Determine the (x, y) coordinate at the center of the cell enclosing the given text.  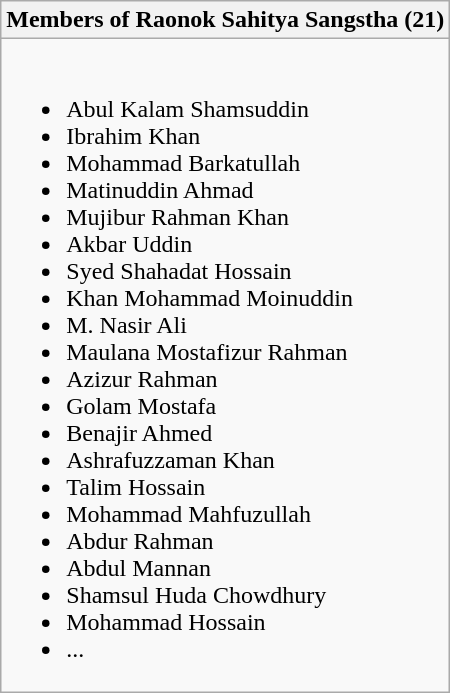
Members of Raonok Sahitya Sangstha (21) (226, 20)
